Determine the (X, Y) coordinate at the center of the cell enclosing the given text.  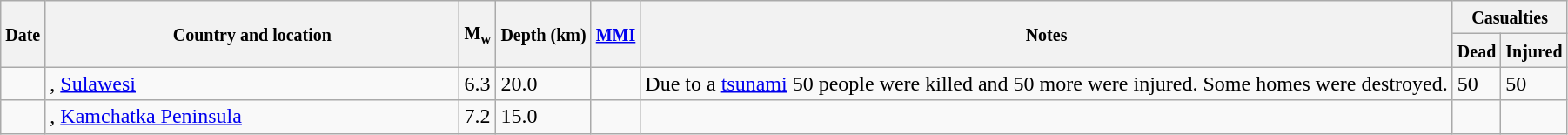
Date (23, 34)
, Kamchatka Peninsula (252, 117)
, Sulawesi (252, 84)
Depth (km) (543, 34)
20.0 (543, 84)
Injured (1534, 51)
MMI (616, 34)
Mw (478, 34)
Dead (1477, 51)
15.0 (543, 117)
7.2 (478, 117)
6.3 (478, 84)
Country and location (252, 34)
Casualties (1510, 17)
Due to a tsunami 50 people were killed and 50 more were injured. Some homes were destroyed. (1046, 84)
Notes (1046, 34)
